Return the [X, Y] coordinate for the center point of the cell that contains the specified text.  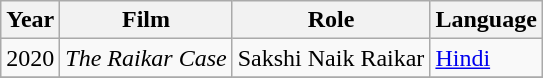
Role [331, 20]
Hindi [486, 58]
Film [146, 20]
Year [30, 20]
Sakshi Naik Raikar [331, 58]
2020 [30, 58]
The Raikar Case [146, 58]
Language [486, 20]
